For the text-containing cell, return its midpoint in [x, y] coordinate format. 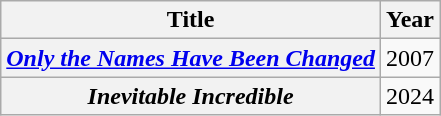
Only the Names Have Been Changed [191, 58]
Inevitable Incredible [191, 96]
Title [191, 20]
2024 [410, 96]
Year [410, 20]
2007 [410, 58]
